Extract the (X, Y) coordinate from the center of the cell holding the provided text.  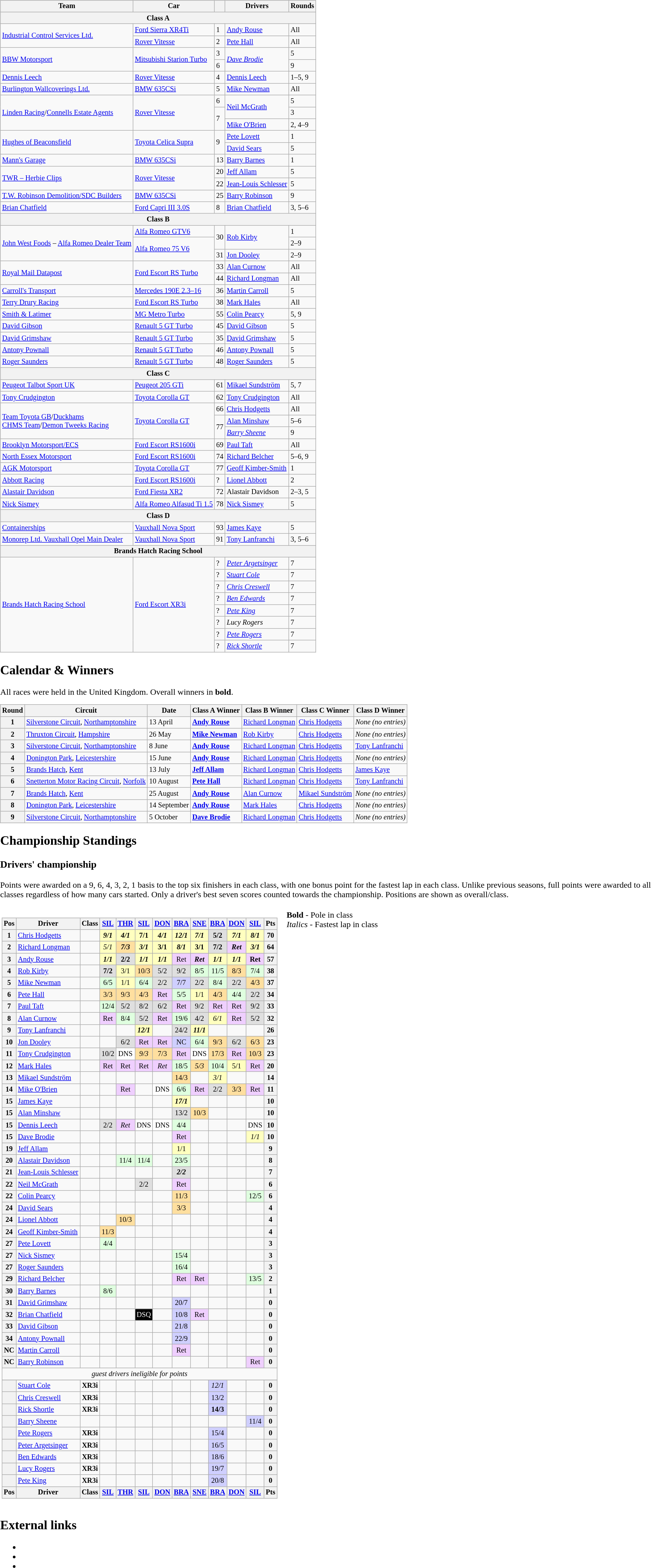
Ford Sierra XR4Ti (174, 30)
21 (9, 1173)
62 (220, 397)
48 (220, 362)
18/6 (218, 1457)
93 (220, 528)
37 (270, 983)
8/2 (144, 1007)
Toyota Celica Supra (174, 142)
Burlington Wallcoverings Ltd. (67, 89)
25 August (169, 793)
5 October (169, 817)
Monorep Ltd. Vauxhall Opel Main Dealer (67, 539)
Class B (158, 219)
10/8 (182, 1315)
91 (220, 539)
Abbott Racing (67, 480)
5–6 (302, 421)
5/3 (199, 1066)
21/8 (182, 1326)
BBW Motorsport (67, 59)
20/8 (218, 1481)
North Essex Motorsport (67, 457)
2–3, 5 (302, 492)
6/1 (218, 1018)
11/5 (218, 971)
6/5 (108, 983)
Smith & Latimer (67, 314)
AGK Motorsport (67, 468)
16/5 (218, 1445)
Mercedes 190E 2.3–16 (174, 291)
Class C Winner (325, 711)
Carroll's Transport (67, 291)
Mitsubishi Starion Turbo (174, 59)
7/7 (182, 983)
1–5, 9 (302, 77)
12/5 (255, 1196)
44 (220, 279)
55 (220, 314)
John West Foods – Alfa Romeo Dealer Team (67, 243)
Team (67, 6)
Alfa Romeo GTV6 (174, 231)
Alfa Romeo Alfasud Ti 1.5 (174, 504)
14 September (169, 805)
72 (220, 492)
Ford Fiesta XR2 (174, 492)
13 April (169, 722)
4/2 (199, 1018)
TWR – Herbie Clips (67, 178)
16/4 (182, 1267)
8/3 (237, 971)
Round (13, 711)
Royal Mail Datapost (67, 273)
10/4 (218, 1066)
Linden Racing/Connells Estate Agents (67, 113)
Brooklyn Motorsport/ECS (67, 445)
69 (220, 445)
19/7 (218, 1469)
24/2 (182, 1030)
Class D (158, 516)
Circuit (86, 711)
Industrial Control Services Ltd. (67, 36)
10 August (169, 782)
Terry Drury Racing (67, 302)
11/1 (199, 1030)
7/4 (255, 971)
Ford Escort XR3i (174, 604)
61 (220, 386)
23/5 (182, 1161)
Bold - Pole in class Italics - Fastest lap in class (332, 1203)
74 (220, 457)
Peugeot Talbot Sport UK (67, 386)
Rounds (302, 6)
10/2 (108, 1054)
15 June (169, 758)
17/3 (218, 1054)
20/7 (182, 1303)
MG Metro Turbo (174, 314)
Class A Winner (216, 711)
26 May (169, 734)
13 July (169, 770)
18/5 (182, 1066)
Containerships (67, 528)
45 (220, 326)
36 (220, 291)
Mann's Garage (67, 160)
Date (169, 711)
Thruxton Circuit, Hampshire (86, 734)
Hughes of Beaconsfield (67, 142)
12/4 (108, 1007)
Drivers (257, 6)
5, 7 (302, 386)
Snetterton Motor Racing Circuit, Norfolk (86, 782)
26 (270, 1030)
66 (220, 409)
5–6, 9 (302, 457)
Peugeot 205 GTi (174, 386)
5/5 (182, 995)
19 (9, 1149)
Alfa Romeo 75 V6 (174, 249)
Team Toyota GB/DuckhamsCHMS Team/Demon Tweeks Racing (67, 421)
6/3 (255, 1042)
8 June (169, 746)
8/5 (199, 971)
64 (270, 947)
25 (220, 196)
Class B Winner (269, 711)
Ford Capri III 3.0S (174, 208)
70 (270, 936)
Car (174, 6)
Class D Winner (380, 711)
22/9 (182, 1338)
19/6 (182, 1018)
guest drivers ineligible for points (139, 1374)
29 (9, 1279)
12 (9, 1066)
17/1 (182, 1101)
9/1 (108, 936)
Class C (158, 374)
46 (220, 350)
DSQ (144, 1315)
57 (270, 959)
8/6 (108, 1291)
5, 9 (302, 314)
2, 4–9 (302, 125)
T.W. Robinson Demolition/SDC Builders (67, 196)
78 (220, 504)
35 (220, 338)
6/6 (182, 1089)
Class A (158, 18)
13/5 (255, 1279)
